Pinpoint the cell where the given text exists, returning its (x, y) midpoint coordinate. 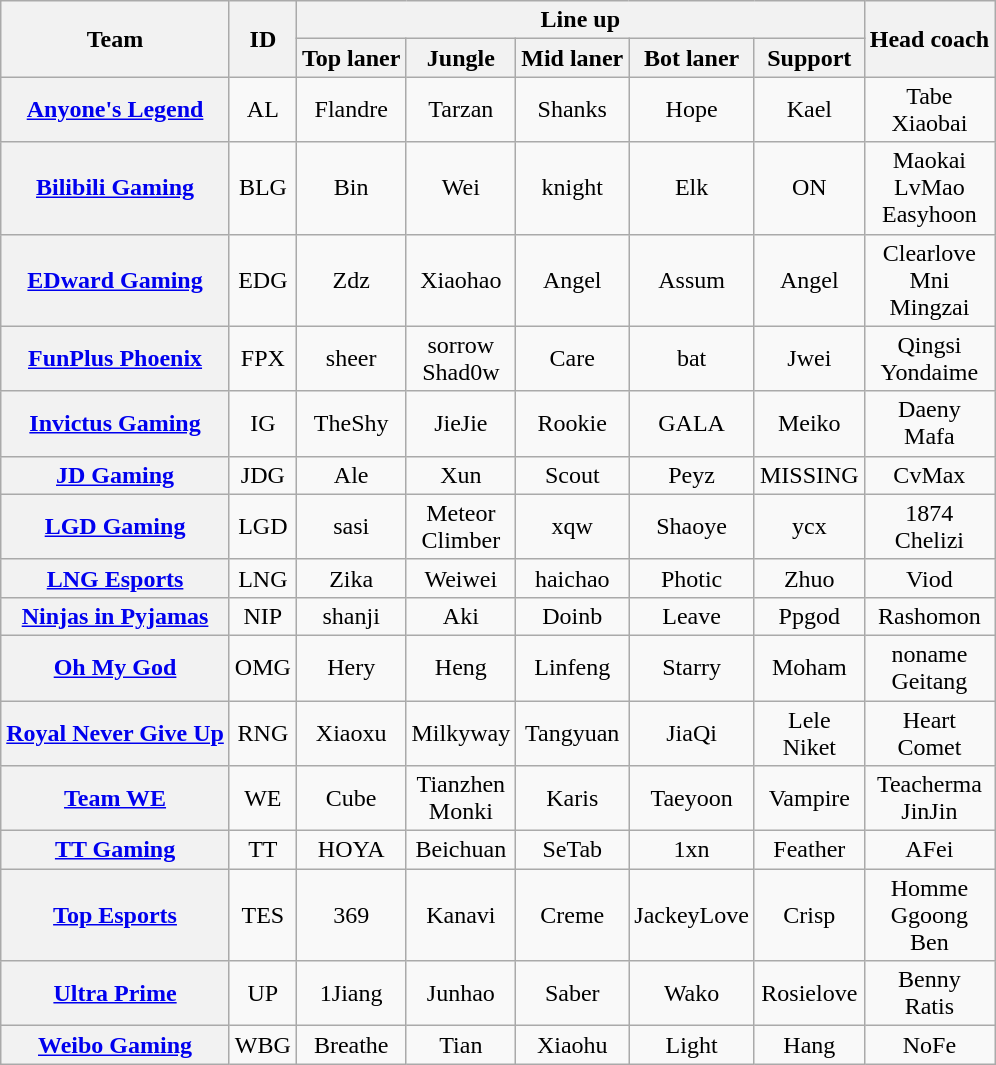
Tarzan (461, 110)
Leave (692, 616)
FunPlus Phoenix (116, 358)
Bot laner (692, 58)
ClearloveMniMingzai (929, 280)
Peyz (692, 475)
BennyRatis (929, 994)
Invictus Gaming (116, 424)
sorrowShad0w (461, 358)
Rosielove (809, 994)
Mid laner (572, 58)
Milkyway (461, 732)
Starry (692, 668)
Taeyoon (692, 798)
HommeGgoongBen (929, 915)
Crisp (809, 915)
LNG (262, 578)
MISSING (809, 475)
EDG (262, 280)
TeachermaJinJin (929, 798)
JD Gaming (116, 475)
TES (262, 915)
shanji (351, 616)
Ultra Prime (116, 994)
TT (262, 850)
NoFe (929, 1045)
SeTab (572, 850)
369 (351, 915)
Tian (461, 1045)
Viod (929, 578)
Royal Never Give Up (116, 732)
RNG (262, 732)
nonameGeitang (929, 668)
Weibo Gaming (116, 1045)
Linfeng (572, 668)
1Jiang (351, 994)
CvMax (929, 475)
Team WE (116, 798)
Jungle (461, 58)
UP (262, 994)
Kanavi (461, 915)
Heng (461, 668)
Flandre (351, 110)
Scout (572, 475)
Ppgod (809, 616)
ycx (809, 526)
Doinb (572, 616)
Zhuo (809, 578)
xqw (572, 526)
Rashomon (929, 616)
Wako (692, 994)
Team (116, 39)
Feather (809, 850)
EDward Gaming (116, 280)
Ale (351, 475)
Kael (809, 110)
NIP (262, 616)
JiaQi (692, 732)
Top Esports (116, 915)
Jwei (809, 358)
Breathe (351, 1045)
IG (262, 424)
Hope (692, 110)
Xiaohu (572, 1045)
Cube (351, 798)
Tabe Xiaobai (929, 110)
Aki (461, 616)
HeartComet (929, 732)
Vampire (809, 798)
Care (572, 358)
1xn (692, 850)
DaenyMafa (929, 424)
Anyone's Legend (116, 110)
HOYA (351, 850)
Shaoye (692, 526)
LGD Gaming (116, 526)
OMG (262, 668)
sheer (351, 358)
Beichuan (461, 850)
Hery (351, 668)
Line up (580, 20)
Karis (572, 798)
JDG (262, 475)
Oh My God (116, 668)
TianzhenMonki (461, 798)
Meiko (809, 424)
knight (572, 188)
LNG Esports (116, 578)
GALA (692, 424)
Assum (692, 280)
Xiaohao (461, 280)
Ninjas in Pyjamas (116, 616)
Rookie (572, 424)
WBG (262, 1045)
TT Gaming (116, 850)
Wei (461, 188)
JieJie (461, 424)
Zdz (351, 280)
Junhao (461, 994)
Xun (461, 475)
AL (262, 110)
Saber (572, 994)
Head coach (929, 39)
WE (262, 798)
Elk (692, 188)
Tangyuan (572, 732)
sasi (351, 526)
Moham (809, 668)
Zika (351, 578)
Support (809, 58)
TheShy (351, 424)
Weiwei (461, 578)
BLG (262, 188)
FPX (262, 358)
Light (692, 1045)
Bilibili Gaming (116, 188)
Xiaoxu (351, 732)
AFei (929, 850)
LeleNiket (809, 732)
Photic (692, 578)
LGD (262, 526)
Creme (572, 915)
Meteor Climber (461, 526)
Hang (809, 1045)
JackeyLove (692, 915)
ID (262, 39)
ON (809, 188)
Bin (351, 188)
MaokaiLvMaoEasyhoon (929, 188)
Shanks (572, 110)
haichao (572, 578)
QingsiYondaime (929, 358)
Top laner (351, 58)
1874Chelizi (929, 526)
bat (692, 358)
